Search for the cell housing the specified text and yield its (x, y) center coordinate. 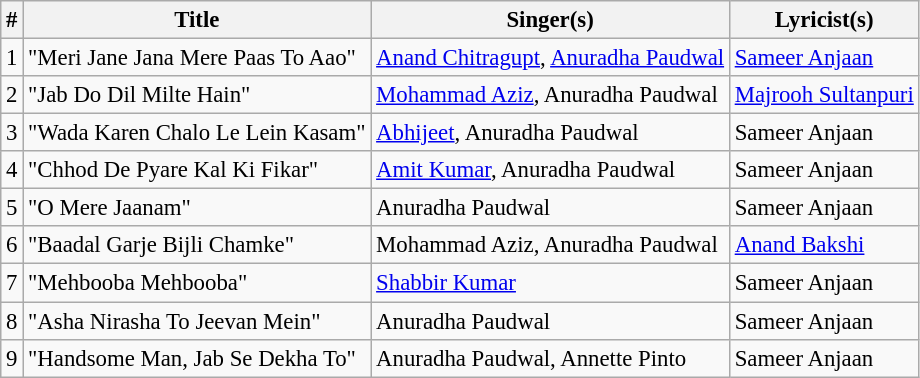
7 (12, 283)
Anand Bakshi (824, 245)
Majrooh Sultanpuri (824, 95)
6 (12, 245)
8 (12, 321)
Singer(s) (550, 20)
"Wada Karen Chalo Le Lein Kasam" (197, 133)
"Baadal Garje Bijli Chamke" (197, 245)
"Jab Do Dil Milte Hain" (197, 95)
Title (197, 20)
9 (12, 358)
Anand Chitragupt, Anuradha Paudwal (550, 58)
Abhijeet, Anuradha Paudwal (550, 133)
"O Mere Jaanam" (197, 208)
4 (12, 170)
Lyricist(s) (824, 20)
"Asha Nirasha To Jeevan Mein" (197, 321)
"Meri Jane Jana Mere Paas To Aao" (197, 58)
Shabbir Kumar (550, 283)
# (12, 20)
Amit Kumar, Anuradha Paudwal (550, 170)
"Mehbooba Mehbooba" (197, 283)
2 (12, 95)
Anuradha Paudwal, Annette Pinto (550, 358)
3 (12, 133)
1 (12, 58)
"Handsome Man, Jab Se Dekha To" (197, 358)
5 (12, 208)
"Chhod De Pyare Kal Ki Fikar" (197, 170)
